Scan for the cell matching the given text and deliver its [X, Y] coordinate at center. 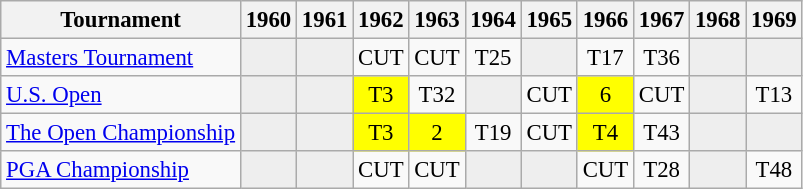
T25 [493, 58]
T32 [437, 95]
PGA Championship [121, 170]
1962 [381, 20]
1963 [437, 20]
1961 [325, 20]
T43 [661, 133]
Masters Tournament [121, 58]
1968 [718, 20]
T36 [661, 58]
The Open Championship [121, 133]
T19 [493, 133]
2 [437, 133]
1965 [549, 20]
1967 [661, 20]
1964 [493, 20]
U.S. Open [121, 95]
T48 [774, 170]
T17 [605, 58]
1960 [268, 20]
6 [605, 95]
1969 [774, 20]
1966 [605, 20]
T4 [605, 133]
T13 [774, 95]
Tournament [121, 20]
T28 [661, 170]
